Capture the cell that displays the provided text and extract its [X, Y] central coordinate. 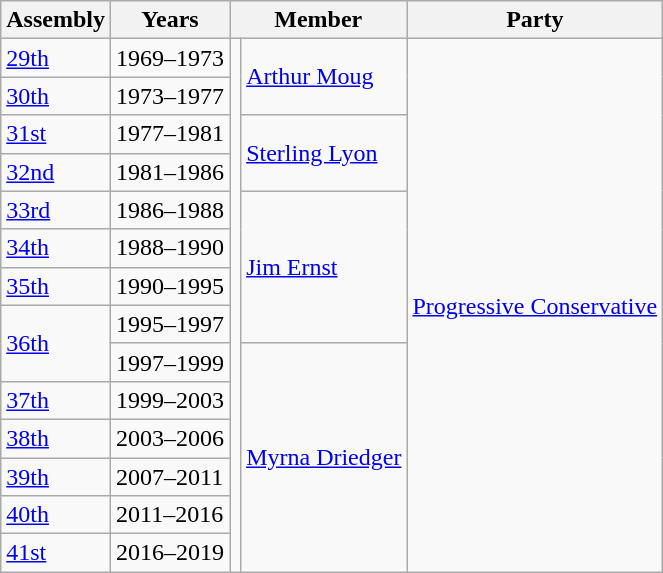
Progressive Conservative [535, 306]
40th [56, 515]
Arthur Moug [324, 77]
1981–1986 [170, 172]
2007–2011 [170, 477]
1977–1981 [170, 134]
30th [56, 96]
Years [170, 20]
1995–1997 [170, 324]
31st [56, 134]
37th [56, 400]
36th [56, 343]
Assembly [56, 20]
Party [535, 20]
1997–1999 [170, 362]
Sterling Lyon [324, 153]
39th [56, 477]
1973–1977 [170, 96]
Myrna Driedger [324, 457]
2011–2016 [170, 515]
38th [56, 438]
41st [56, 553]
33rd [56, 210]
32nd [56, 172]
Member [318, 20]
1988–1990 [170, 248]
29th [56, 58]
34th [56, 248]
Jim Ernst [324, 267]
2003–2006 [170, 438]
1990–1995 [170, 286]
1986–1988 [170, 210]
2016–2019 [170, 553]
1999–2003 [170, 400]
1969–1973 [170, 58]
35th [56, 286]
